Locate the cell with the specified text and output its [x, y] center coordinate. 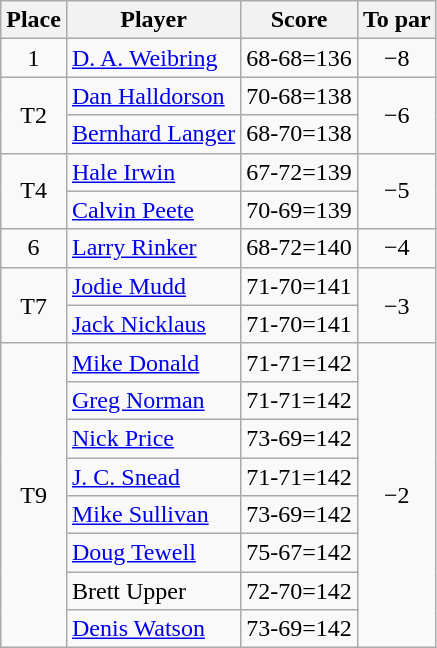
68-72=140 [300, 248]
75-67=142 [300, 553]
T4 [34, 191]
68-68=136 [300, 58]
Hale Irwin [153, 172]
T2 [34, 115]
6 [34, 248]
67-72=139 [300, 172]
Greg Norman [153, 400]
Doug Tewell [153, 553]
Place [34, 20]
−8 [396, 58]
J. C. Snead [153, 477]
70-68=138 [300, 96]
Score [300, 20]
−6 [396, 115]
Nick Price [153, 438]
Bernhard Langer [153, 134]
Mike Donald [153, 362]
Jack Nicklaus [153, 324]
68-70=138 [300, 134]
Denis Watson [153, 629]
Larry Rinker [153, 248]
−3 [396, 305]
Mike Sullivan [153, 515]
To par [396, 20]
−2 [396, 495]
T9 [34, 495]
T7 [34, 305]
70-69=139 [300, 210]
D. A. Weibring [153, 58]
−5 [396, 191]
Calvin Peete [153, 210]
Player [153, 20]
72-70=142 [300, 591]
1 [34, 58]
Dan Halldorson [153, 96]
−4 [396, 248]
Brett Upper [153, 591]
Jodie Mudd [153, 286]
